Output the [x, y] coordinate of the center of the cell containing the given text.  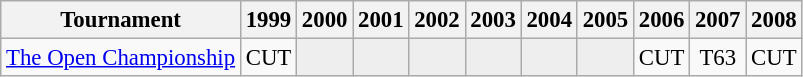
2002 [437, 20]
2003 [493, 20]
2005 [605, 20]
T63 [718, 58]
2001 [381, 20]
1999 [268, 20]
Tournament [121, 20]
2006 [661, 20]
2008 [774, 20]
2004 [549, 20]
2007 [718, 20]
2000 [325, 20]
The Open Championship [121, 58]
